Return (x, y) of the center of cell containing provided text 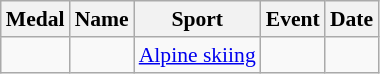
Date (352, 19)
Alpine skiing (198, 55)
Event (293, 19)
Sport (198, 19)
Name (102, 19)
Medal (36, 19)
